Capture the cell that displays the provided text and extract its (X, Y) central coordinate. 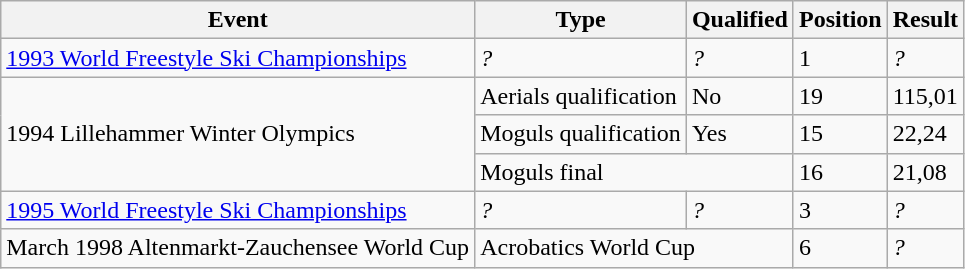
3 (840, 210)
1993 World Freestyle Ski Championships (238, 58)
Yes (740, 134)
No (740, 96)
Moguls final (634, 172)
1994 Lillehammer Winter Olympics (238, 134)
22,24 (925, 134)
Position (840, 20)
1995 World Freestyle Ski Championships (238, 210)
Event (238, 20)
Moguls qualification (581, 134)
15 (840, 134)
1 (840, 58)
Type (581, 20)
Result (925, 20)
Acrobatics World Cup (634, 248)
19 (840, 96)
Aerials qualification (581, 96)
Qualified (740, 20)
16 (840, 172)
115,01 (925, 96)
March 1998 Altenmarkt-Zauchensee World Cup (238, 248)
6 (840, 248)
21,08 (925, 172)
